Scan for the cell matching the given text and deliver its (X, Y) coordinate at center. 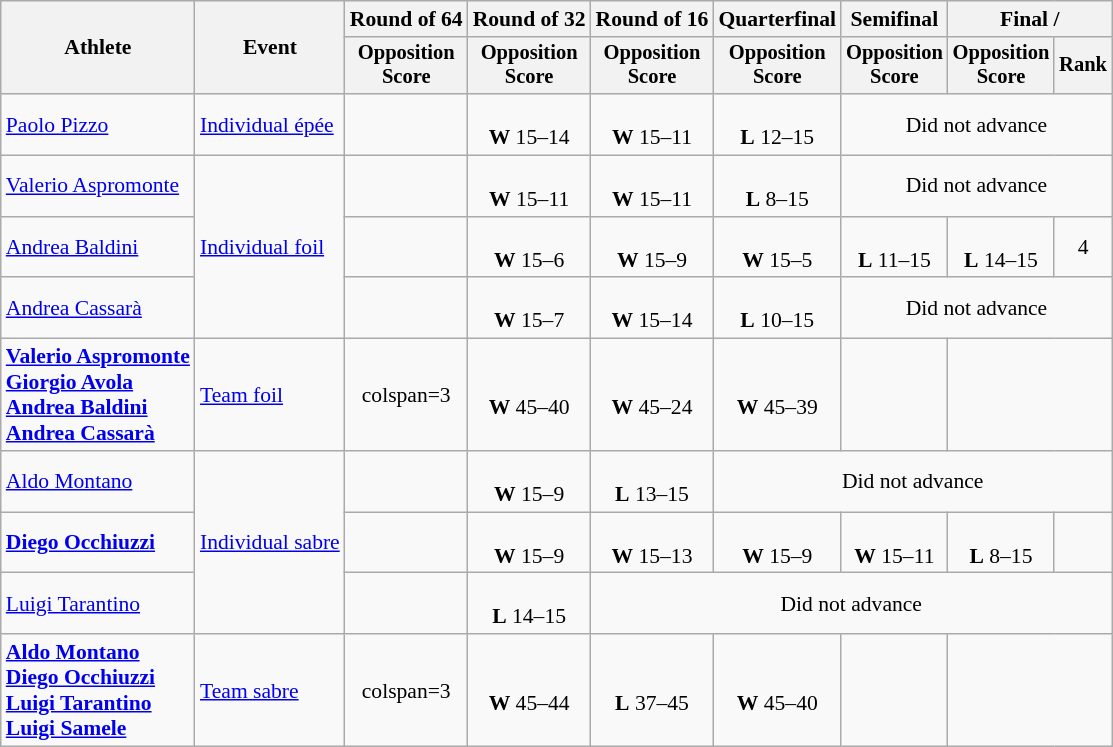
Team foil (270, 395)
Quarterfinal (777, 19)
W 15–7 (530, 308)
W 15–5 (777, 248)
L 37–45 (652, 690)
Round of 64 (406, 19)
Luigi Tarantino (98, 604)
Paolo Pizzo (98, 124)
Aldo Montano (98, 482)
L 13–15 (652, 482)
W 45–39 (777, 395)
Event (270, 48)
Semifinal (894, 19)
W 45–44 (530, 690)
Round of 16 (652, 19)
Final / (1030, 19)
Diego Occhiuzzi (98, 542)
W 15–13 (652, 542)
Valerio Aspromonte (98, 186)
Round of 32 (530, 19)
Individual épée (270, 124)
Aldo MontanoDiego OcchiuzziLuigi TarantinoLuigi Samele (98, 690)
Individual foil (270, 248)
Athlete (98, 48)
Andrea Baldini (98, 248)
Individual sabre (270, 542)
L 10–15 (777, 308)
Rank (1083, 66)
W 45–24 (652, 395)
W 15–6 (530, 248)
L 11–15 (894, 248)
Andrea Cassarà (98, 308)
Team sabre (270, 690)
4 (1083, 248)
Valerio AspromonteGiorgio AvolaAndrea BaldiniAndrea Cassarà (98, 395)
L 12–15 (777, 124)
